Capture the cell that displays the provided text and extract its (X, Y) central coordinate. 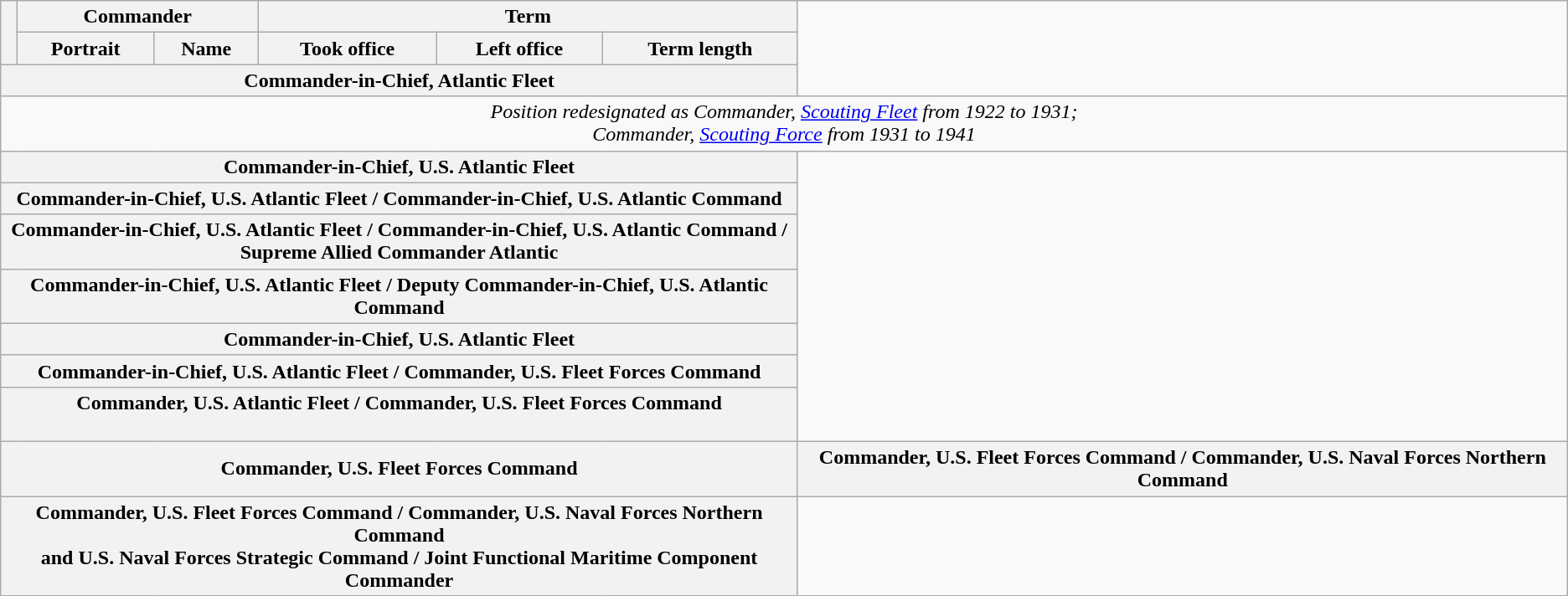
Term length (700, 49)
Commander, U.S. Fleet Forces Command / Commander, U.S. Naval Forces Northern Command (1183, 469)
Commander-in-Chief, U.S. Atlantic Fleet / Commander, U.S. Fleet Forces Command (400, 371)
Commander-in-Chief, Atlantic Fleet (400, 80)
Commander-in-Chief, U.S. Atlantic Fleet / Commander-in-Chief, U.S. Atlantic Command /Supreme Allied Commander Atlantic (400, 241)
Position redesignated as Commander, Scouting Fleet from 1922 to 1931;Commander, Scouting Force from 1931 to 1941 (784, 124)
Commander-in-Chief, U.S. Atlantic Fleet / Deputy Commander-in-Chief, U.S. Atlantic Command (400, 296)
Commander-in-Chief, U.S. Atlantic Fleet / Commander-in-Chief, U.S. Atlantic Command (400, 198)
Commander, U.S. Atlantic Fleet / Commander, U.S. Fleet Forces Command (400, 414)
Commander, U.S. Fleet Forces Command (400, 469)
Commander (137, 17)
Name (206, 49)
Portrait (85, 49)
Left office (519, 49)
Took office (347, 49)
Term (528, 17)
